Return (X, Y) of the center of cell containing provided text 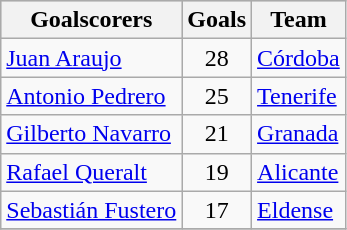
Eldense (299, 210)
17 (217, 210)
21 (217, 134)
25 (217, 96)
28 (217, 58)
Juan Araujo (92, 58)
Rafael Queralt (92, 172)
19 (217, 172)
Tenerife (299, 96)
Gilberto Navarro (92, 134)
Sebastián Fustero (92, 210)
Alicante (299, 172)
Team (299, 20)
Goalscorers (92, 20)
Antonio Pedrero (92, 96)
Goals (217, 20)
Granada (299, 134)
Córdoba (299, 58)
